Capture the cell that displays the provided text and extract its (X, Y) central coordinate. 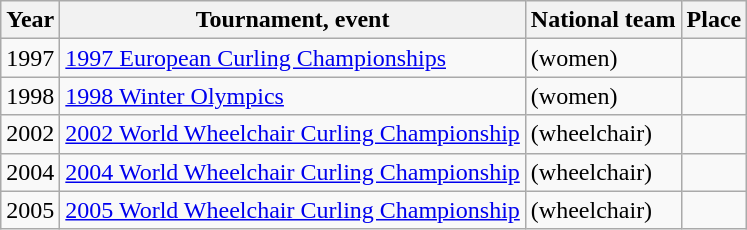
Tournament, event (293, 20)
1997 European Curling Championships (293, 58)
1998 (30, 96)
2004 (30, 172)
1998 Winter Olympics (293, 96)
2002 (30, 134)
1997 (30, 58)
2005 World Wheelchair Curling Championship (293, 210)
Year (30, 20)
National team (603, 20)
2005 (30, 210)
Place (714, 20)
2002 World Wheelchair Curling Championship (293, 134)
2004 World Wheelchair Curling Championship (293, 172)
